Scan for the cell matching the given text and deliver its [X, Y] coordinate at center. 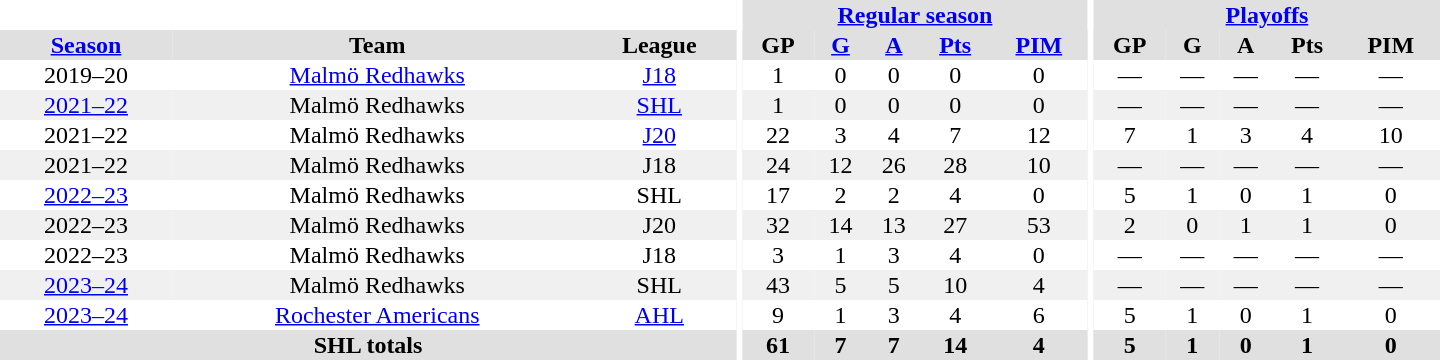
Team [378, 45]
League [660, 45]
26 [894, 165]
Season [86, 45]
53 [1039, 225]
61 [778, 345]
AHL [660, 315]
32 [778, 225]
28 [956, 165]
17 [778, 195]
13 [894, 225]
Playoffs [1267, 15]
9 [778, 315]
2019–20 [86, 75]
22 [778, 135]
Regular season [915, 15]
SHL totals [368, 345]
24 [778, 165]
43 [778, 285]
6 [1039, 315]
Rochester Americans [378, 315]
27 [956, 225]
